Pinpoint the cell where the given text exists, returning its (x, y) midpoint coordinate. 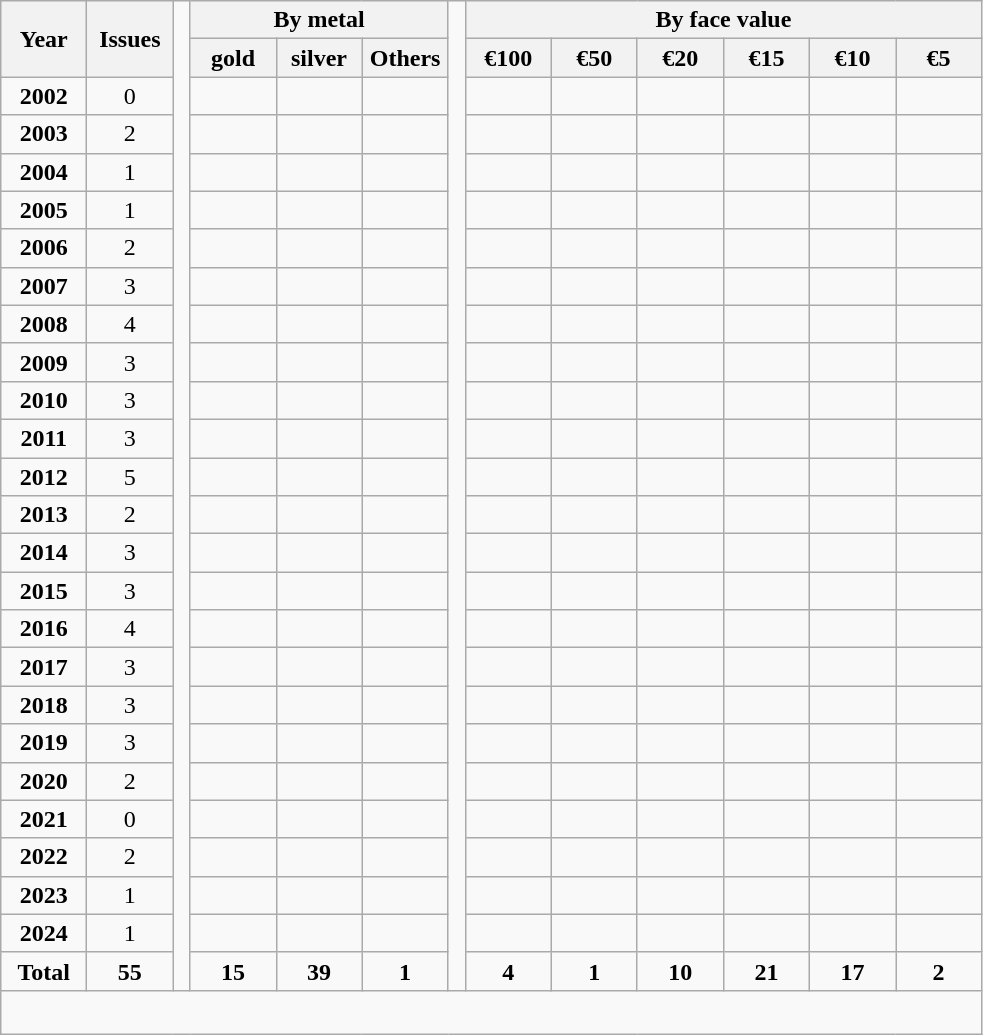
gold (233, 58)
2016 (44, 629)
5 (130, 477)
2011 (44, 438)
€5 (939, 58)
By metal (319, 20)
By face value (723, 20)
2013 (44, 515)
2021 (44, 819)
Total (44, 971)
39 (319, 971)
€10 (852, 58)
2024 (44, 933)
2004 (44, 172)
€100 (508, 58)
2017 (44, 667)
10 (680, 971)
silver (319, 58)
2015 (44, 591)
€15 (766, 58)
2018 (44, 705)
17 (852, 971)
2020 (44, 781)
2002 (44, 96)
2019 (44, 743)
2014 (44, 553)
€50 (594, 58)
Others (405, 58)
2010 (44, 400)
2006 (44, 248)
55 (130, 971)
Issues (130, 39)
2022 (44, 857)
Year (44, 39)
2007 (44, 286)
21 (766, 971)
15 (233, 971)
2012 (44, 477)
€20 (680, 58)
2009 (44, 362)
2003 (44, 134)
2023 (44, 895)
2005 (44, 210)
2008 (44, 324)
